Detect which cell encompasses the target text, then output its [X, Y] center coordinate. 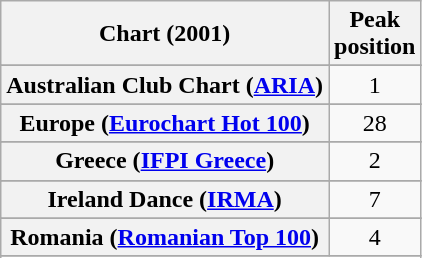
7 [374, 199]
Australian Club Chart (ARIA) [165, 85]
Romania (Romanian Top 100) [165, 237]
Chart (2001) [165, 34]
2 [374, 161]
Peakposition [374, 34]
28 [374, 123]
1 [374, 85]
4 [374, 237]
Greece (IFPI Greece) [165, 161]
Ireland Dance (IRMA) [165, 199]
Europe (Eurochart Hot 100) [165, 123]
